For the text-containing cell, return its midpoint in (X, Y) coordinate format. 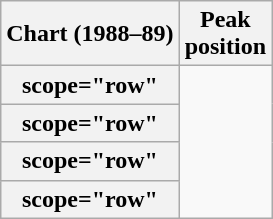
Peakposition (225, 34)
Chart (1988–89) (90, 34)
